Return (x, y) of the center of cell containing provided text 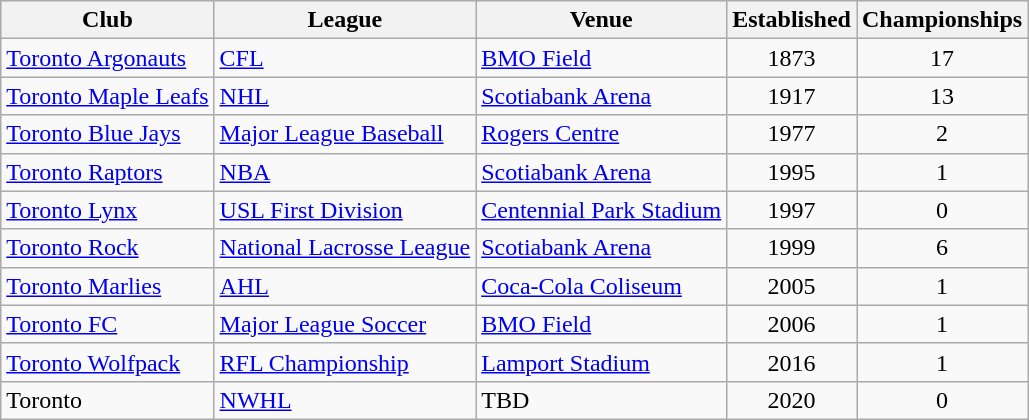
Lamport Stadium (602, 362)
2006 (792, 324)
AHL (345, 286)
1873 (792, 58)
National Lacrosse League (345, 248)
6 (942, 248)
1995 (792, 172)
2020 (792, 400)
Toronto Wolfpack (108, 362)
1999 (792, 248)
NWHL (345, 400)
2016 (792, 362)
Toronto Blue Jays (108, 134)
NHL (345, 96)
1997 (792, 210)
Venue (602, 20)
TBD (602, 400)
Toronto FC (108, 324)
Toronto Rock (108, 248)
League (345, 20)
1977 (792, 134)
Rogers Centre (602, 134)
Major League Baseball (345, 134)
Coca-Cola Coliseum (602, 286)
17 (942, 58)
Championships (942, 20)
2005 (792, 286)
Toronto (108, 400)
1917 (792, 96)
Established (792, 20)
NBA (345, 172)
Toronto Maple Leafs (108, 96)
Toronto Raptors (108, 172)
Club (108, 20)
CFL (345, 58)
Toronto Lynx (108, 210)
2 (942, 134)
USL First Division (345, 210)
Toronto Marlies (108, 286)
13 (942, 96)
Toronto Argonauts (108, 58)
Major League Soccer (345, 324)
RFL Championship (345, 362)
Centennial Park Stadium (602, 210)
